Extract the [X, Y] coordinate from the center of the cell holding the provided text.  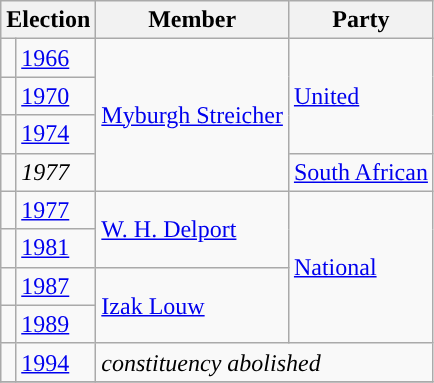
1981 [56, 248]
Myburgh Streicher [192, 115]
constituency abolished [265, 362]
1989 [56, 324]
Election [48, 20]
1966 [56, 58]
Member [192, 20]
W. H. Delport [192, 229]
Izak Louw [192, 305]
South African [360, 172]
National [360, 267]
United [360, 96]
1987 [56, 286]
1970 [56, 96]
1974 [56, 134]
1994 [56, 362]
Party [360, 20]
